Locate the cell with the specified text and output its (X, Y) center coordinate. 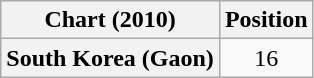
16 (266, 58)
South Korea (Gaon) (110, 58)
Position (266, 20)
Chart (2010) (110, 20)
